From the cell containing the given text, extract its center point as [x, y] coordinate. 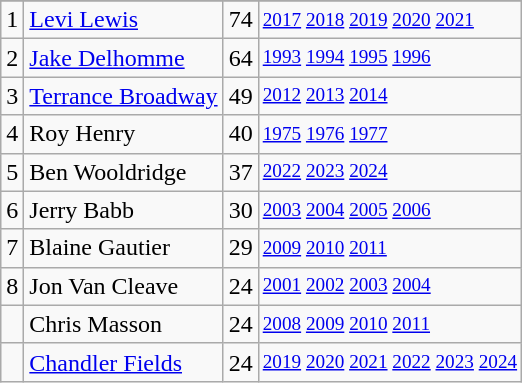
2009 2010 2011 [390, 248]
Chris Masson [124, 324]
1 [12, 20]
1993 1994 1995 1996 [390, 58]
49 [240, 96]
Jerry Babb [124, 210]
Terrance Broadway [124, 96]
4 [12, 134]
7 [12, 248]
40 [240, 134]
2019 2020 2021 2022 2023 2024 [390, 362]
74 [240, 20]
2017 2018 2019 2020 2021 [390, 20]
Blaine Gautier [124, 248]
2008 2009 2010 2011 [390, 324]
29 [240, 248]
Chandler Fields [124, 362]
6 [12, 210]
2022 2023 2024 [390, 172]
5 [12, 172]
8 [12, 286]
3 [12, 96]
2001 2002 2003 2004 [390, 286]
37 [240, 172]
Jon Van Cleave [124, 286]
2012 2013 2014 [390, 96]
Ben Wooldridge [124, 172]
1975 1976 1977 [390, 134]
Levi Lewis [124, 20]
2003 2004 2005 2006 [390, 210]
64 [240, 58]
Jake Delhomme [124, 58]
Roy Henry [124, 134]
2 [12, 58]
30 [240, 210]
